Locate the cell with the specified text and output its [x, y] center coordinate. 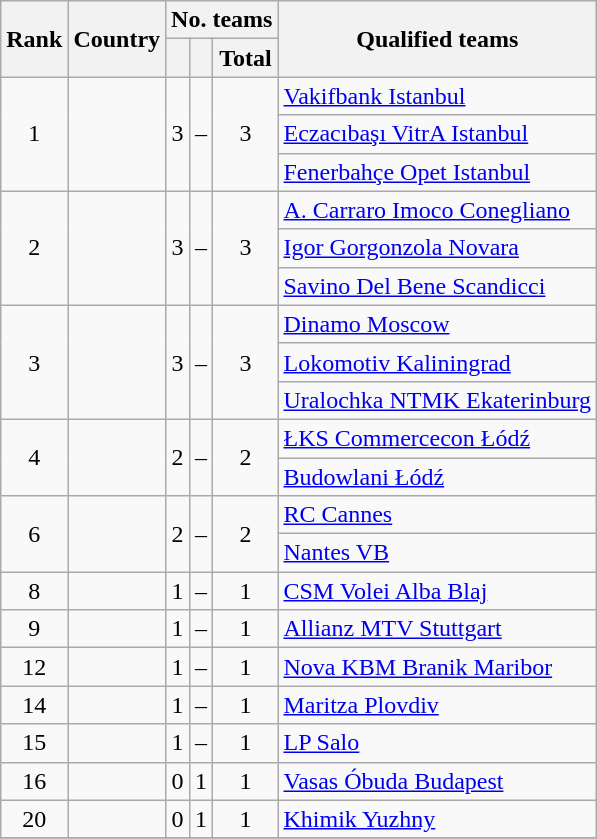
12 [34, 667]
Total [246, 58]
CSM Volei Alba Blaj [438, 591]
Fenerbahçe Opet Istanbul [438, 172]
Khimik Yuzhny [438, 819]
Nantes VB [438, 553]
6 [34, 534]
Country [117, 39]
Maritza Plovdiv [438, 705]
16 [34, 781]
15 [34, 743]
Vasas Óbuda Budapest [438, 781]
14 [34, 705]
LP Salo [438, 743]
Igor Gorgonzola Novara [438, 248]
4 [34, 457]
Vakifbank Istanbul [438, 96]
ŁKS Commercecon Łódź [438, 438]
RC Cannes [438, 515]
Budowlani Łódź [438, 477]
A. Carraro Imoco Conegliano [438, 210]
Rank [34, 39]
9 [34, 629]
Dinamo Moscow [438, 324]
Nova KBM Branik Maribor [438, 667]
Uralochka NTMK Ekaterinburg [438, 400]
No. teams [222, 20]
20 [34, 819]
Qualified teams [438, 39]
Allianz MTV Stuttgart [438, 629]
Lokomotiv Kaliningrad [438, 362]
Savino Del Bene Scandicci [438, 286]
Eczacıbaşı VitrA Istanbul [438, 134]
8 [34, 591]
